Capture the cell that displays the provided text and extract its (x, y) central coordinate. 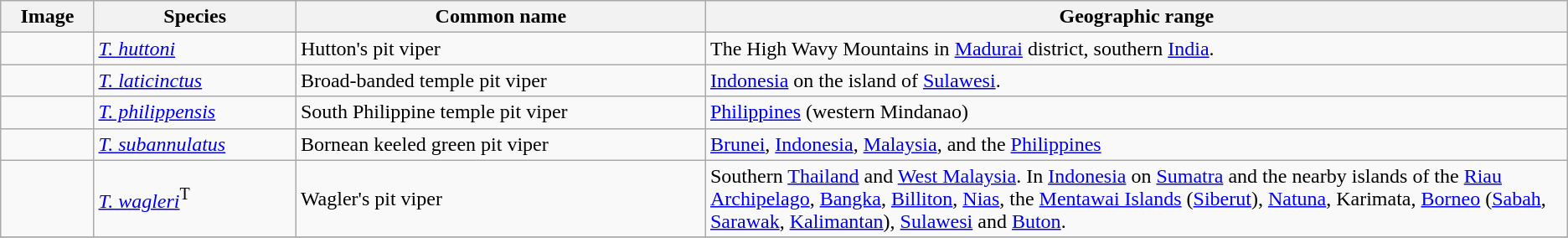
T. philippensis (194, 112)
Bornean keeled green pit viper (501, 144)
Image (47, 17)
Philippines (western Mindanao) (1136, 112)
Common name (501, 17)
Species (194, 17)
Indonesia on the island of Sulawesi. (1136, 80)
T. wagleriT (194, 199)
T. huttoni (194, 49)
Wagler's pit viper (501, 199)
T. subannulatus (194, 144)
Geographic range (1136, 17)
South Philippine temple pit viper (501, 112)
Broad-banded temple pit viper (501, 80)
The High Wavy Mountains in Madurai district, southern India. (1136, 49)
T. laticinctus (194, 80)
Brunei, Indonesia, Malaysia, and the Philippines (1136, 144)
Hutton's pit viper (501, 49)
